Extract the [x, y] coordinate from the center of the cell holding the provided text.  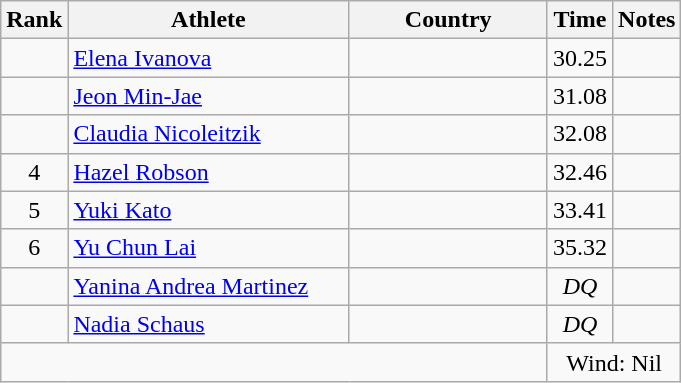
Elena Ivanova [208, 58]
Notes [647, 20]
Nadia Schaus [208, 324]
Rank [34, 20]
32.46 [580, 172]
Yuki Kato [208, 210]
Time [580, 20]
Yanina Andrea Martinez [208, 286]
Claudia Nicoleitzik [208, 134]
Country [448, 20]
Athlete [208, 20]
Hazel Robson [208, 172]
Jeon Min-Jae [208, 96]
Wind: Nil [614, 362]
6 [34, 248]
32.08 [580, 134]
5 [34, 210]
35.32 [580, 248]
Yu Chun Lai [208, 248]
33.41 [580, 210]
30.25 [580, 58]
31.08 [580, 96]
4 [34, 172]
